Locate the cell with the specified text and output its [x, y] center coordinate. 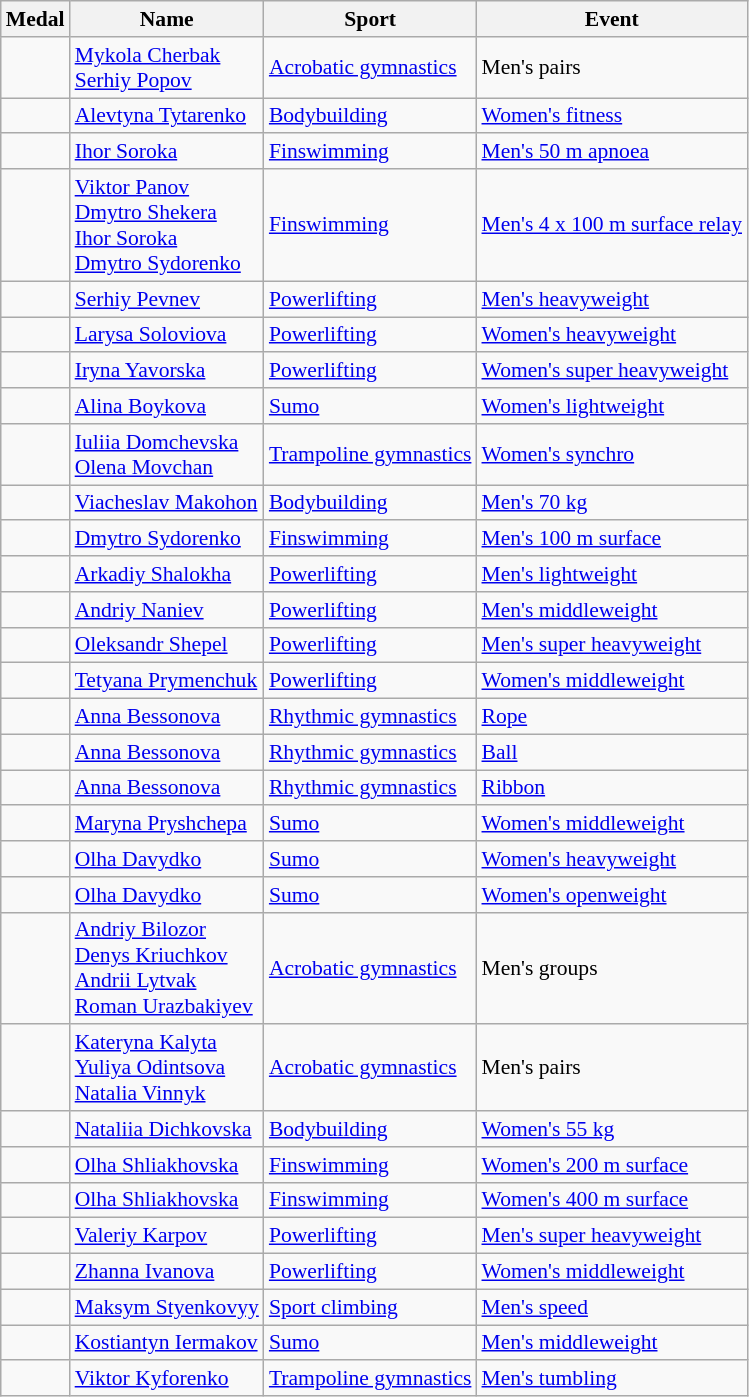
Kateryna KalytaYuliya OdintsovaNatalia Vinnyk [167, 1068]
Women's super heavyweight [612, 371]
Arkadiy Shalokha [167, 574]
Nataliia Dichkovska [167, 1129]
Larysa Soloviova [167, 335]
Men's heavyweight [612, 299]
Women's 200 m surface [612, 1165]
Men's speed [612, 1307]
Kostiantyn Iermakov [167, 1343]
Women's 400 m surface [612, 1200]
Viktor Kyforenko [167, 1379]
Maksym Styenkovyy [167, 1307]
Men's 100 m surface [612, 539]
Iryna Yavorska [167, 371]
Sport [370, 19]
Medal [36, 19]
Mykola CherbakSerhiy Popov [167, 68]
Men's groups [612, 968]
Ball [612, 752]
Viacheslav Makohon [167, 503]
Women's 55 kg [612, 1129]
Ribbon [612, 788]
Alina Boykova [167, 406]
Dmytro Sydorenko [167, 539]
Alevtyna Tytarenko [167, 116]
Maryna Pryshchepa [167, 824]
Rope [612, 717]
Name [167, 19]
Women's fitness [612, 116]
Women's lightweight [612, 406]
Andriy BilozorDenys KriuchkovAndrii LytvakRoman Urazbakiyev [167, 968]
Tetyana Prymenchuk [167, 681]
Men's tumbling [612, 1379]
Zhanna Ivanova [167, 1272]
Viktor PanovDmytro ShekeraIhor SorokaDmytro Sydorenko [167, 225]
Andriy Naniev [167, 610]
Ihor Soroka [167, 152]
Valeriy Karpov [167, 1236]
Women's synchro [612, 454]
Men's 70 kg [612, 503]
Iuliia DomchevskaOlena Movchan [167, 454]
Men's 50 m apnoea [612, 152]
Men's lightweight [612, 574]
Sport climbing [370, 1307]
Oleksandr Shepel [167, 645]
Women's openweight [612, 895]
Event [612, 19]
Men's 4 x 100 m surface relay [612, 225]
Serhiy Pevnev [167, 299]
